For the text-containing cell, return its midpoint in (x, y) coordinate format. 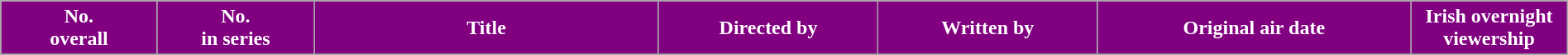
Directed by (767, 28)
Title (486, 28)
Irish overnight viewership (1489, 28)
Original air date (1254, 28)
Written by (987, 28)
No.in series (235, 28)
No.overall (79, 28)
